Return the [X, Y] coordinate for the center point of the cell that contains the specified text.  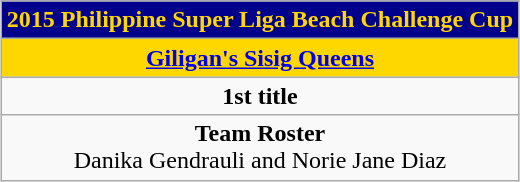
1st title [260, 96]
Team RosterDanika Gendrauli and Norie Jane Diaz [260, 148]
Giligan's Sisig Queens [260, 58]
2015 Philippine Super Liga Beach Challenge Cup [260, 20]
